Identify which cell holds the provided text, then report its (X, Y) central coordinate. 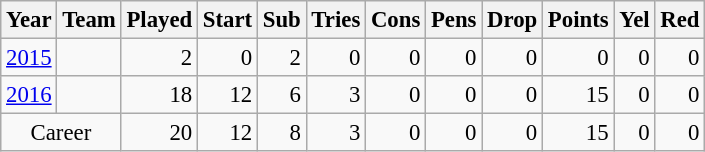
8 (282, 133)
Red (680, 20)
Start (228, 20)
Sub (282, 20)
20 (159, 133)
Tries (336, 20)
18 (159, 95)
6 (282, 95)
Drop (512, 20)
Points (578, 20)
Yel (634, 20)
2015 (29, 58)
Played (159, 20)
Pens (454, 20)
Team (89, 20)
Year (29, 20)
Career (61, 133)
Cons (396, 20)
2016 (29, 95)
